Capture the cell that displays the provided text and extract its (x, y) central coordinate. 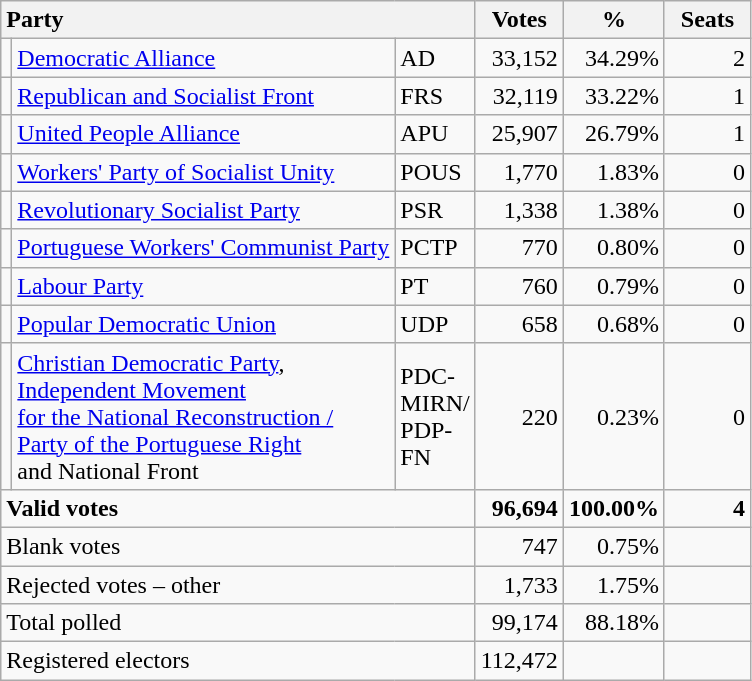
Votes (519, 20)
1,770 (519, 172)
99,174 (519, 623)
Revolutionary Socialist Party (204, 210)
112,472 (519, 661)
1,338 (519, 210)
770 (519, 248)
POUS (435, 172)
0.23% (614, 416)
PCTP (435, 248)
760 (519, 286)
0.79% (614, 286)
658 (519, 324)
4 (707, 508)
Portuguese Workers' Communist Party (204, 248)
% (614, 20)
United People Alliance (204, 134)
220 (519, 416)
1.83% (614, 172)
0.75% (614, 546)
0.68% (614, 324)
1.38% (614, 210)
Christian Democratic Party,Independent Movementfor the National Reconstruction /Party of the Portuguese Rightand National Front (204, 416)
AD (435, 58)
Total polled (238, 623)
88.18% (614, 623)
Blank votes (238, 546)
Party (238, 20)
Registered electors (238, 661)
Democratic Alliance (204, 58)
96,694 (519, 508)
FRS (435, 96)
1.75% (614, 585)
Valid votes (238, 508)
0.80% (614, 248)
Popular Democratic Union (204, 324)
32,119 (519, 96)
UDP (435, 324)
APU (435, 134)
100.00% (614, 508)
25,907 (519, 134)
2 (707, 58)
33,152 (519, 58)
747 (519, 546)
33.22% (614, 96)
Rejected votes – other (238, 585)
Republican and Socialist Front (204, 96)
26.79% (614, 134)
Labour Party (204, 286)
PSR (435, 210)
34.29% (614, 58)
PDC-MIRN/PDP-FN (435, 416)
PT (435, 286)
1,733 (519, 585)
Seats (707, 20)
Workers' Party of Socialist Unity (204, 172)
